Search for the cell housing the specified text and yield its [X, Y] center coordinate. 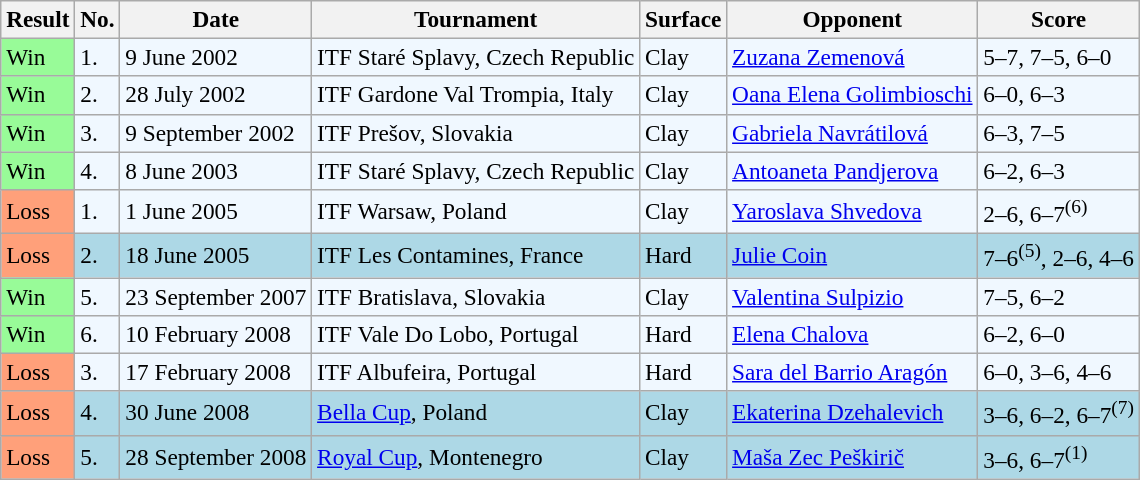
Result [38, 19]
7–5, 6–2 [1058, 296]
18 June 2005 [216, 255]
Oana Elena Golimbioschi [852, 95]
6. [98, 334]
Tournament [476, 19]
ITF Albufeira, Portugal [476, 372]
1 June 2005 [216, 211]
28 September 2008 [216, 457]
ITF Gardone Val Trompia, Italy [476, 95]
Bella Cup, Poland [476, 413]
30 June 2008 [216, 413]
Opponent [852, 19]
6–2, 6–3 [1058, 170]
28 July 2002 [216, 95]
Maša Zec Peškirič [852, 457]
17 February 2008 [216, 372]
Royal Cup, Montenegro [476, 457]
10 February 2008 [216, 334]
Score [1058, 19]
9 September 2002 [216, 133]
Sara del Barrio Aragón [852, 372]
23 September 2007 [216, 296]
5–7, 7–5, 6–0 [1058, 57]
9 June 2002 [216, 57]
2–6, 6–7(6) [1058, 211]
Date [216, 19]
6–3, 7–5 [1058, 133]
8 June 2003 [216, 170]
ITF Les Contamines, France [476, 255]
Valentina Sulpizio [852, 296]
7–6(5), 2–6, 4–6 [1058, 255]
Surface [684, 19]
ITF Bratislava, Slovakia [476, 296]
Elena Chalova [852, 334]
Ekaterina Dzehalevich [852, 413]
No. [98, 19]
6–2, 6–0 [1058, 334]
Gabriela Navrátilová [852, 133]
3–6, 6–7(1) [1058, 457]
ITF Prešov, Slovakia [476, 133]
3–6, 6–2, 6–7(7) [1058, 413]
6–0, 3–6, 4–6 [1058, 372]
Zuzana Zemenová [852, 57]
Yaroslava Shvedova [852, 211]
ITF Warsaw, Poland [476, 211]
ITF Vale Do Lobo, Portugal [476, 334]
Antoaneta Pandjerova [852, 170]
Julie Coin [852, 255]
6–0, 6–3 [1058, 95]
